Detect which cell encompasses the target text, then output its [X, Y] center coordinate. 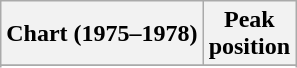
Chart (1975–1978) [102, 34]
Peakposition [249, 34]
